Output the (x, y) coordinate of the center of the cell containing the given text.  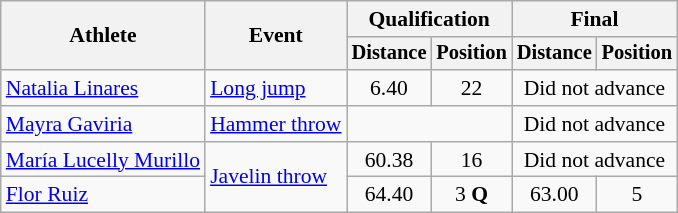
Event (276, 36)
Hammer throw (276, 124)
Final (594, 19)
Long jump (276, 88)
María Lucelly Murillo (103, 160)
5 (637, 195)
63.00 (554, 195)
16 (471, 160)
Qualification (430, 19)
64.40 (390, 195)
Javelin throw (276, 178)
Athlete (103, 36)
Flor Ruiz (103, 195)
Natalia Linares (103, 88)
22 (471, 88)
6.40 (390, 88)
60.38 (390, 160)
Mayra Gaviria (103, 124)
3 Q (471, 195)
